Return the [x, y] coordinate for the center point of the cell that contains the specified text.  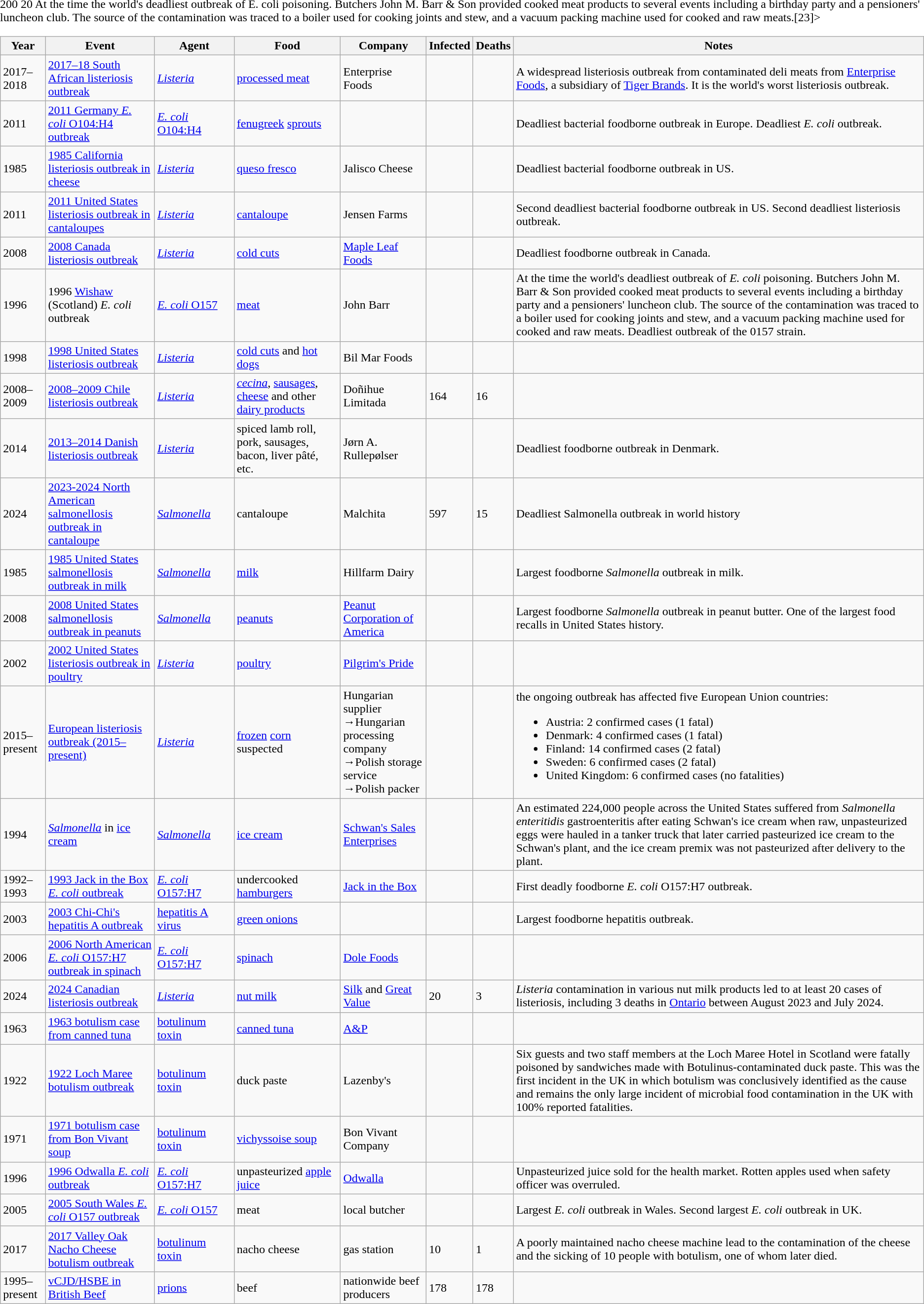
Hungarian supplier→Hungarian processing company→Polish storage service→Polish packer [383, 743]
unpasteurized apple juice [287, 1178]
First deadly foodborne E. coli O157:H7 outbreak. [719, 887]
2003 [23, 918]
20 [449, 996]
Salmonella in ice cream [100, 834]
milk [287, 572]
597 [449, 514]
2008 Canada listeriosis outbreak [100, 253]
beef [287, 1288]
cold cuts [287, 253]
2011 Germany E. coli O104:H4 outbreak [100, 123]
prions [194, 1288]
1922 Loch Maree botulism outbreak [100, 1080]
Bon Vivant Company [383, 1139]
2017 [23, 1249]
1996 Wishaw (Scotland) E. coli outbreak [100, 305]
spinach [287, 957]
vichyssoise soup [287, 1139]
2005 South Wales E. coli O157 outbreak [100, 1210]
Deadliest foodborne outbreak in Canada. [719, 253]
2015–present [23, 743]
processed meat [287, 78]
Malchita [383, 514]
gas station [383, 1249]
1985 California listeriosis outbreak in cheese [100, 169]
2003 Chi-Chi's hepatitis A outbreak [100, 918]
frozen corn suspected [287, 743]
2011 United States listeriosis outbreak in cantaloupes [100, 214]
A&P [383, 1028]
2002 United States listeriosis outbreak in poultry [100, 664]
duck paste [287, 1080]
Deaths [493, 46]
fenugreek sprouts [287, 123]
2017–18 South African listeriosis outbreak [100, 78]
Unpasteurized juice sold for the health market. Rotten apples used when safety officer was overruled. [719, 1178]
2006 [23, 957]
15 [493, 514]
Deadliest foodborne outbreak in Denmark. [719, 448]
2023-2024 North American salmonellosis outbreak in cantaloupe [100, 514]
1 [493, 1249]
1998 United States listeriosis outbreak [100, 357]
Second deadliest bacterial foodborne outbreak in US. Second deadliest listeriosis outbreak. [719, 214]
1993 Jack in the Box E. coli outbreak [100, 887]
A poorly maintained nacho cheese machine lead to the contamination of the cheese and the sicking of 10 people with botulism, one of whom later died. [719, 1249]
Pilgrim's Pride [383, 664]
1971 [23, 1139]
E. coli O104:H4 [194, 123]
Odwalla [383, 1178]
Deadliest bacterial foodborne outbreak in Europe. Deadliest E. coli outbreak. [719, 123]
hepatitis A virus [194, 918]
2024 Canadian listeriosis outbreak [100, 996]
2013–2014 Danish listeriosis outbreak [100, 448]
Jensen Farms [383, 214]
2017–2018 [23, 78]
Food [287, 46]
Largest foodborne hepatitis outbreak. [719, 918]
2002 [23, 664]
1922 [23, 1080]
1992–1993 [23, 887]
16 [493, 396]
Silk and Great Value [383, 996]
European listeriosis outbreak (2015–present) [100, 743]
2017 Valley Oak Nacho Cheese botulism outbreak [100, 1249]
1971 botulism case from Bon Vivant soup [100, 1139]
1963 botulism case from canned tuna [100, 1028]
Dole Foods [383, 957]
spiced lamb roll, pork, sausages, bacon, liver pâté, etc. [287, 448]
local butcher [383, 1210]
vCJD/HSBE in British Beef [100, 1288]
Infected [449, 46]
1994 [23, 834]
Schwan's Sales Enterprises [383, 834]
Jalisco Cheese [383, 169]
Company [383, 46]
Peanut Corporation of America [383, 618]
Hillfarm Dairy [383, 572]
Jørn A. Rullepølser [383, 448]
nationwide beef producers [383, 1288]
Notes [719, 46]
2006 North American E. coli O157:H7 outbreak in spinach [100, 957]
peanuts [287, 618]
Event [100, 46]
Enterprise Foods [383, 78]
Largest foodborne Salmonella outbreak in milk. [719, 572]
ice cream [287, 834]
2008 United States salmonellosis outbreak in peanuts [100, 618]
1985 United States salmonellosis outbreak in milk [100, 572]
Largest E. coli outbreak in Wales. Second largest E. coli outbreak in UK. [719, 1210]
Year [23, 46]
John Barr [383, 305]
1963 [23, 1028]
2014 [23, 448]
Jack in the Box [383, 887]
164 [449, 396]
3 [493, 996]
1996 Odwalla E. coli outbreak [100, 1178]
2008–2009 Chile listeriosis outbreak [100, 396]
cecina, sausages, cheese and other dairy products [287, 396]
Agent [194, 46]
1998 [23, 357]
Bil Mar Foods [383, 357]
2005 [23, 1210]
2008–2009 [23, 396]
Doñihue Limitada [383, 396]
poultry [287, 664]
nacho cheese [287, 1249]
queso fresco [287, 169]
10 [449, 1249]
Maple Leaf Foods [383, 253]
Largest foodborne Salmonella outbreak in peanut butter. One of the largest food recalls in United States history. [719, 618]
cold cuts and hot dogs [287, 357]
green onions [287, 918]
nut milk [287, 996]
undercooked hamburgers [287, 887]
Deadliest bacterial foodborne outbreak in US. [719, 169]
1995–present [23, 1288]
Deadliest Salmonella outbreak in world history [719, 514]
Lazenby's [383, 1080]
canned tuna [287, 1028]
